Pinpoint the cell where the given text exists, returning its (X, Y) midpoint coordinate. 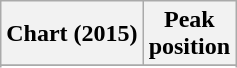
Peak position (189, 34)
Chart (2015) (72, 34)
